Detect which cell encompasses the target text, then output its (X, Y) center coordinate. 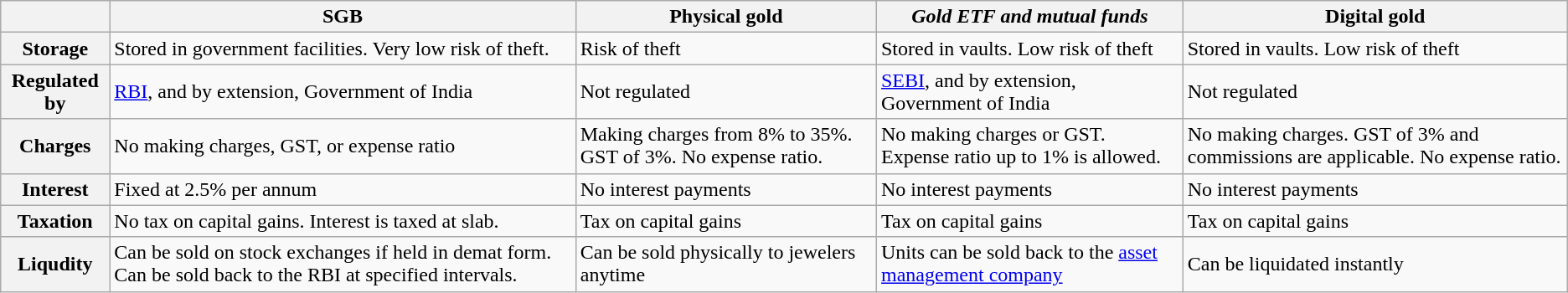
Stored in government facilities. Very low risk of theft. (343, 49)
Physical gold (725, 17)
Making charges from 8% to 35%. GST of 3%. No expense ratio. (725, 146)
Can be sold on stock exchanges if held in demat form. Can be sold back to the RBI at specified intervals. (343, 265)
SEBI, and by extension, Government of India (1029, 92)
Regulated by (55, 92)
Can be sold physically to jewelers anytime (725, 265)
Storage (55, 49)
No making charges or GST. Expense ratio up to 1% is allowed. (1029, 146)
Units can be sold back to the asset management company (1029, 265)
Digital gold (1375, 17)
RBI, and by extension, Government of India (343, 92)
SGB (343, 17)
Gold ETF and mutual funds (1029, 17)
Can be liquidated instantly (1375, 265)
Fixed at 2.5% per annum (343, 189)
Interest (55, 189)
Liqudity (55, 265)
No making charges, GST, or expense ratio (343, 146)
Charges (55, 146)
Taxation (55, 221)
Risk of theft (725, 49)
No making charges. GST of 3% and commissions are applicable. No expense ratio. (1375, 146)
No tax on capital gains. Interest is taxed at slab. (343, 221)
